Output the (X, Y) coordinate of the center of the cell containing the given text.  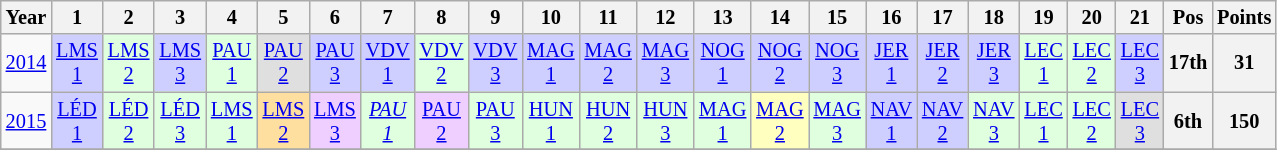
20 (1092, 17)
Year (26, 17)
21 (1140, 17)
2015 (26, 121)
2014 (26, 63)
4 (232, 17)
7 (388, 17)
18 (994, 17)
JER3 (994, 63)
150 (1244, 121)
HUN1 (550, 121)
VDV1 (388, 63)
13 (722, 17)
6th (1188, 121)
8 (442, 17)
VDV2 (442, 63)
LÉD1 (77, 121)
11 (608, 17)
NAV3 (994, 121)
JER1 (892, 63)
12 (666, 17)
17th (1188, 63)
Points (1244, 17)
NOG1 (722, 63)
9 (495, 17)
2 (129, 17)
LÉD2 (129, 121)
HUN3 (666, 121)
JER2 (942, 63)
1 (77, 17)
NAV2 (942, 121)
6 (335, 17)
14 (780, 17)
NAV1 (892, 121)
VDV3 (495, 63)
10 (550, 17)
15 (836, 17)
Pos (1188, 17)
NOG2 (780, 63)
16 (892, 17)
NOG3 (836, 63)
5 (284, 17)
19 (1043, 17)
17 (942, 17)
LÉD3 (180, 121)
HUN2 (608, 121)
31 (1244, 63)
3 (180, 17)
